Find where the given text appears and provide that cell's center as [X, Y] coordinate. 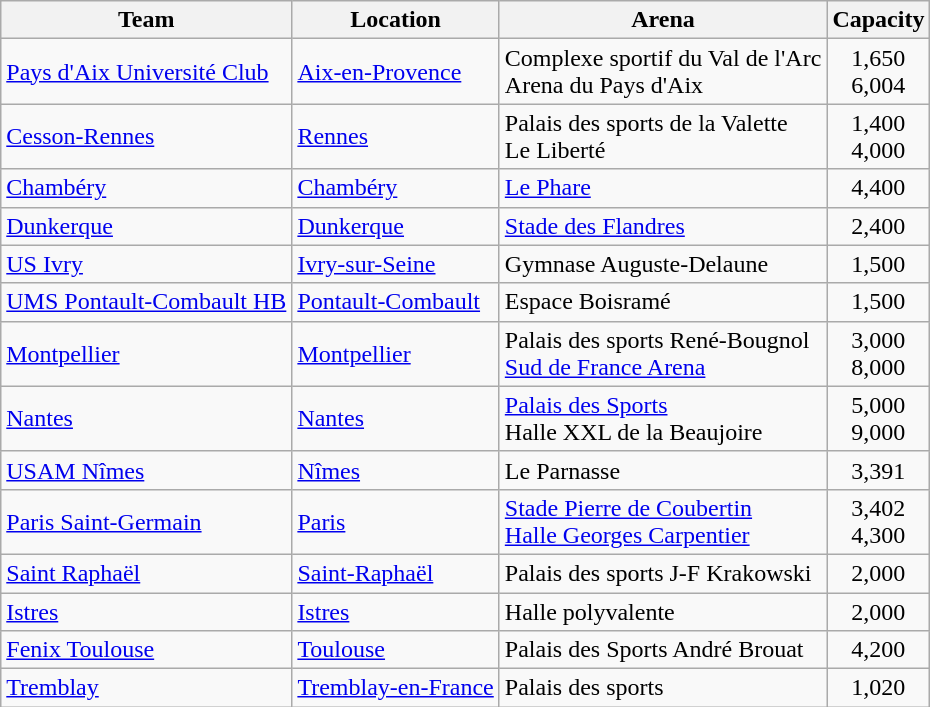
Capacity [878, 20]
4,400 [878, 188]
5,000 9,000 [878, 418]
1,400 4,000 [878, 136]
Rennes [396, 136]
Palais des SportsHalle XXL de la Beaujoire [663, 418]
Paris Saint-Germain [146, 522]
UMS Pontault-Combault HB [146, 302]
Palais des sports de la ValetteLe Liberté [663, 136]
4,200 [878, 650]
Team [146, 20]
Complexe sportif du Val de l'ArcArena du Pays d'Aix [663, 72]
3,391 [878, 470]
Ivry-sur-Seine [396, 264]
Pays d'Aix Université Club [146, 72]
Halle polyvalente [663, 611]
Stade Pierre de CoubertinHalle Georges Carpentier [663, 522]
2,400 [878, 226]
1,020 [878, 688]
Saint-Raphaël [396, 573]
3,000 8,000 [878, 354]
Aix-en-Provence [396, 72]
Tremblay-en-France [396, 688]
USAM Nîmes [146, 470]
3,402 4,300 [878, 522]
Palais des sports René-BougnolSud de France Arena [663, 354]
1,6506,004 [878, 72]
Stade des Flandres [663, 226]
Paris [396, 522]
Location [396, 20]
Palais des sports [663, 688]
Nîmes [396, 470]
Toulouse [396, 650]
Le Parnasse [663, 470]
Espace Boisramé [663, 302]
Pontault-Combault [396, 302]
US Ivry [146, 264]
Saint Raphaël [146, 573]
Tremblay [146, 688]
Palais des sports J-F Krakowski [663, 573]
Gymnase Auguste-Delaune [663, 264]
Fenix Toulouse [146, 650]
Le Phare [663, 188]
Arena [663, 20]
Cesson-Rennes [146, 136]
Palais des Sports André Brouat [663, 650]
